Find where the given text appears and provide that cell's center as [X, Y] coordinate. 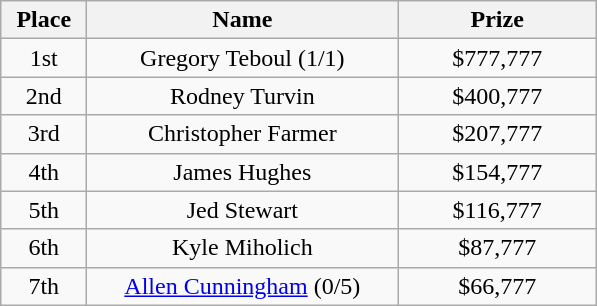
1st [44, 58]
$207,777 [498, 134]
Christopher Farmer [242, 134]
$154,777 [498, 172]
Gregory Teboul (1/1) [242, 58]
$400,777 [498, 96]
Allen Cunningham (0/5) [242, 286]
Jed Stewart [242, 210]
5th [44, 210]
$777,777 [498, 58]
Name [242, 20]
Place [44, 20]
Kyle Miholich [242, 248]
7th [44, 286]
$87,777 [498, 248]
6th [44, 248]
$66,777 [498, 286]
Rodney Turvin [242, 96]
3rd [44, 134]
$116,777 [498, 210]
James Hughes [242, 172]
Prize [498, 20]
2nd [44, 96]
4th [44, 172]
